Determine the [x, y] coordinate at the center of the cell enclosing the given text.  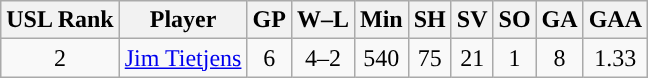
Player [183, 20]
GP [269, 20]
1 [514, 58]
SO [514, 20]
75 [430, 58]
W–L [322, 20]
SH [430, 20]
GAA [615, 20]
SV [472, 20]
1.33 [615, 58]
4–2 [322, 58]
Min [381, 20]
8 [560, 58]
6 [269, 58]
USL Rank [60, 20]
Jim Tietjens [183, 58]
2 [60, 58]
540 [381, 58]
21 [472, 58]
GA [560, 20]
